Capture the cell that displays the provided text and extract its (X, Y) central coordinate. 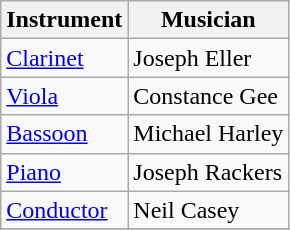
Neil Casey (208, 210)
Musician (208, 20)
Conductor (64, 210)
Constance Gee (208, 96)
Instrument (64, 20)
Bassoon (64, 134)
Viola (64, 96)
Joseph Rackers (208, 172)
Michael Harley (208, 134)
Joseph Eller (208, 58)
Piano (64, 172)
Clarinet (64, 58)
